Return [X, Y] of the center of cell containing provided text 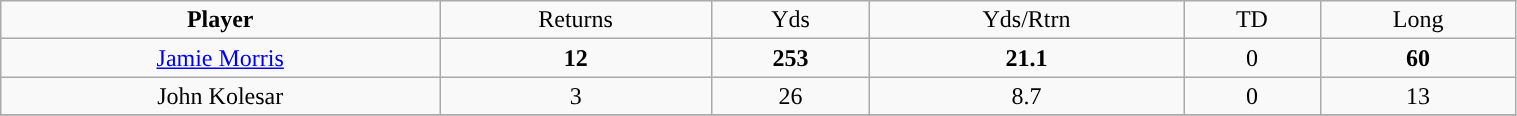
Long [1418, 20]
Jamie Morris [220, 58]
13 [1418, 96]
3 [576, 96]
TD [1252, 20]
Returns [576, 20]
8.7 [1026, 96]
Yds/Rtrn [1026, 20]
26 [791, 96]
21.1 [1026, 58]
253 [791, 58]
12 [576, 58]
60 [1418, 58]
John Kolesar [220, 96]
Yds [791, 20]
Player [220, 20]
